Extract the [x, y] coordinate from the center of the cell holding the provided text.  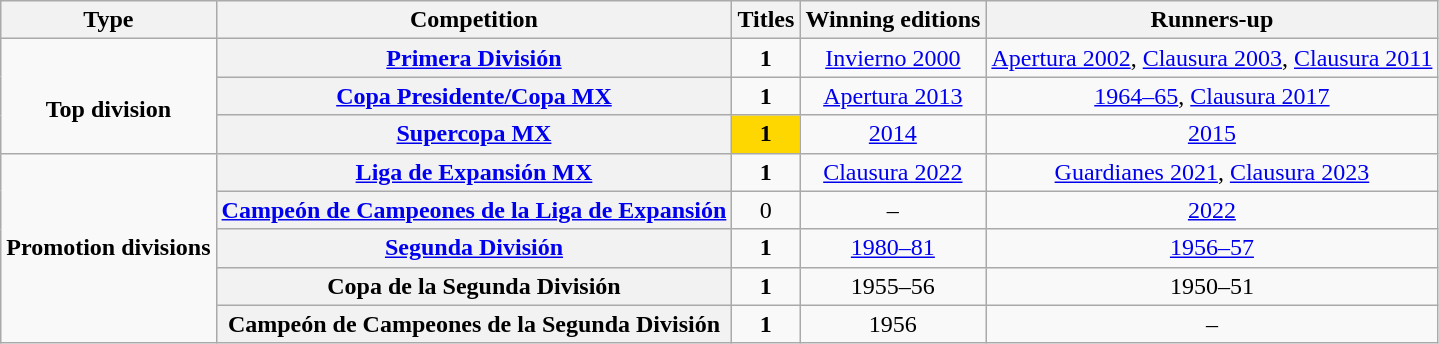
1950–51 [1212, 286]
2015 [1212, 134]
Invierno 2000 [893, 58]
Top division [108, 96]
2022 [1212, 210]
0 [766, 210]
Campeón de Campeones de la Liga de Expansión [474, 210]
Apertura 2013 [893, 96]
1956 [893, 324]
1964–65, Clausura 2017 [1212, 96]
Copa de la Segunda División [474, 286]
Apertura 2002, Clausura 2003, Clausura 2011 [1212, 58]
1980–81 [893, 248]
1955–56 [893, 286]
Copa Presidente/Copa MX [474, 96]
Promotion divisions [108, 248]
Competition [474, 20]
Campeón de Campeones de la Segunda División [474, 324]
Runners-up [1212, 20]
Supercopa MX [474, 134]
2014 [893, 134]
1956–57 [1212, 248]
Primera División [474, 58]
Guardianes 2021, Clausura 2023 [1212, 172]
Type [108, 20]
Clausura 2022 [893, 172]
Winning editions [893, 20]
Segunda División [474, 248]
Titles [766, 20]
Liga de Expansión MX [474, 172]
